Scan for the cell matching the given text and deliver its (x, y) coordinate at center. 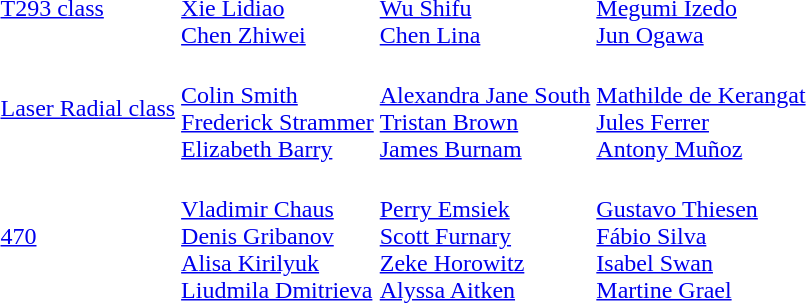
Alexandra Jane SouthTristan BrownJames Burnam (485, 108)
Colin SmithFrederick StrammerElizabeth Barry (278, 108)
